Capture the cell that displays the provided text and extract its [x, y] central coordinate. 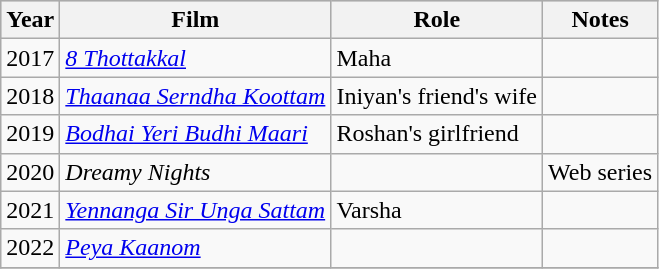
Role [437, 20]
Thaanaa Serndha Koottam [196, 96]
Peya Kaanom [196, 248]
Bodhai Yeri Budhi Maari [196, 134]
2022 [30, 248]
Iniyan's friend's wife [437, 96]
Dreamy Nights [196, 172]
Year [30, 20]
2017 [30, 58]
Roshan's girlfriend [437, 134]
Web series [600, 172]
8 Thottakkal [196, 58]
2018 [30, 96]
Yennanga Sir Unga Sattam [196, 210]
Notes [600, 20]
Maha [437, 58]
2020 [30, 172]
2021 [30, 210]
Varsha [437, 210]
Film [196, 20]
2019 [30, 134]
